Extract the (x, y) coordinate from the center of the cell holding the provided text.  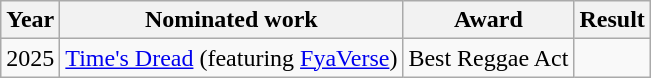
Time's Dread (featuring FyaVerse) (232, 58)
Nominated work (232, 20)
2025 (30, 58)
Award (488, 20)
Best Reggae Act (488, 58)
Result (612, 20)
Year (30, 20)
